Detect which cell encompasses the target text, then output its (X, Y) center coordinate. 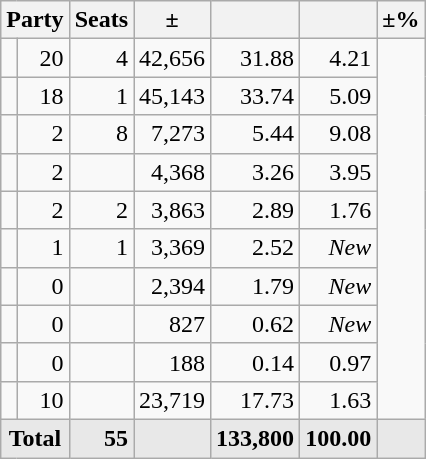
18 (43, 96)
4,368 (172, 172)
1.76 (338, 210)
0.97 (338, 362)
0.14 (256, 362)
827 (172, 324)
3.95 (338, 172)
3,863 (172, 210)
±% (401, 20)
17.73 (256, 400)
7,273 (172, 134)
42,656 (172, 58)
31.88 (256, 58)
1.63 (338, 400)
2.89 (256, 210)
3,369 (172, 248)
3.26 (256, 172)
Seats (101, 20)
10 (43, 400)
45,143 (172, 96)
23,719 (172, 400)
2.52 (256, 248)
8 (101, 134)
1.79 (256, 286)
20 (43, 58)
100.00 (338, 438)
2,394 (172, 286)
5.44 (256, 134)
± (172, 20)
133,800 (256, 438)
Total (35, 438)
0.62 (256, 324)
55 (101, 438)
5.09 (338, 96)
188 (172, 362)
Party (35, 20)
33.74 (256, 96)
4.21 (338, 58)
9.08 (338, 134)
4 (101, 58)
